Search for the cell housing the specified text and yield its [X, Y] center coordinate. 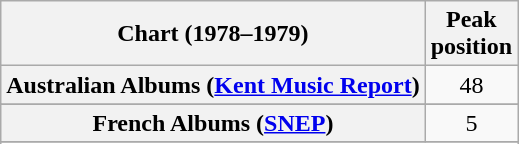
48 [471, 85]
5 [471, 123]
Australian Albums (Kent Music Report) [213, 85]
Chart (1978–1979) [213, 34]
Peakposition [471, 34]
French Albums (SNEP) [213, 123]
